Determine the [X, Y] coordinate at the center of the cell enclosing the given text.  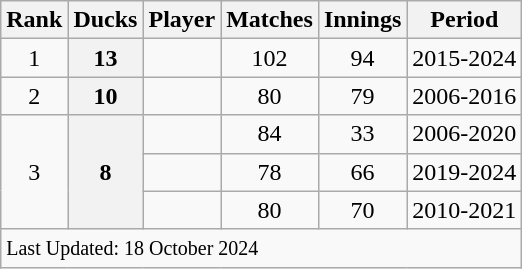
2006-2020 [464, 134]
84 [270, 134]
2 [34, 96]
94 [362, 58]
2019-2024 [464, 172]
79 [362, 96]
2006-2016 [464, 96]
3 [34, 172]
2015-2024 [464, 58]
8 [106, 172]
Matches [270, 20]
Rank [34, 20]
102 [270, 58]
Player [182, 20]
Period [464, 20]
10 [106, 96]
Ducks [106, 20]
2010-2021 [464, 210]
33 [362, 134]
66 [362, 172]
70 [362, 210]
Last Updated: 18 October 2024 [262, 248]
13 [106, 58]
78 [270, 172]
1 [34, 58]
Innings [362, 20]
